Return the [X, Y] coordinate for the center point of the cell that contains the specified text.  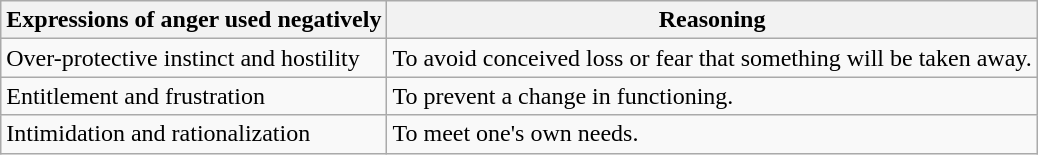
Over-protective instinct and hostility [194, 58]
To prevent a change in functioning. [712, 96]
Expressions of anger used negatively [194, 20]
Entitlement and frustration [194, 96]
To meet one's own needs. [712, 134]
To avoid conceived loss or fear that something will be taken away. [712, 58]
Intimidation and rationalization [194, 134]
Reasoning [712, 20]
